Return [X, Y] of the center of cell containing provided text 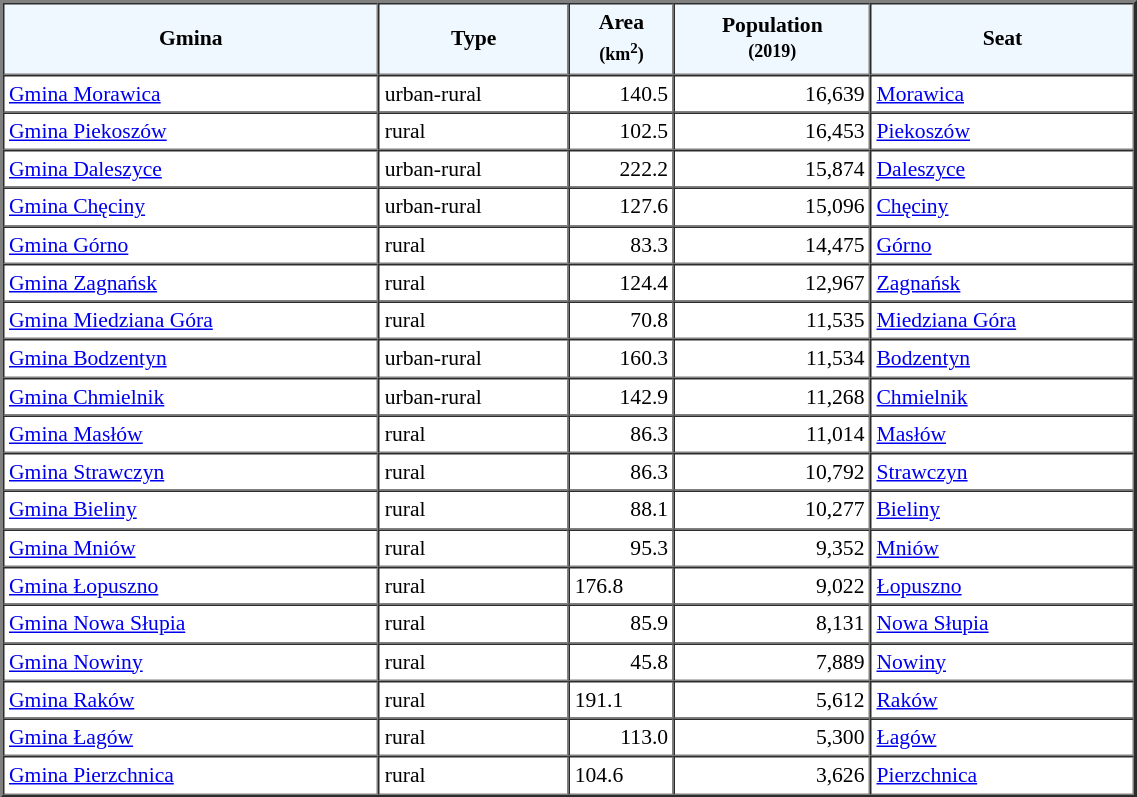
127.6 [622, 207]
11,534 [772, 359]
8,131 [772, 624]
Morawica [1002, 93]
176.8 [622, 586]
10,277 [772, 510]
Miedziana Góra [1002, 321]
15,096 [772, 207]
16,453 [772, 131]
11,535 [772, 321]
Mniów [1002, 548]
222.2 [622, 169]
14,475 [772, 245]
5,300 [772, 738]
10,792 [772, 472]
Gmina Bodzentyn [191, 359]
45.8 [622, 662]
Area(km2) [622, 38]
Gmina Morawica [191, 93]
142.9 [622, 396]
7,889 [772, 662]
Daleszyce [1002, 169]
Gmina Łagów [191, 738]
Chęciny [1002, 207]
11,014 [772, 434]
160.3 [622, 359]
Gmina Chęciny [191, 207]
Gmina Nowiny [191, 662]
95.3 [622, 548]
Type [474, 38]
15,874 [772, 169]
Gmina Nowa Słupia [191, 624]
11,268 [772, 396]
Gmina Strawczyn [191, 472]
83.3 [622, 245]
Górno [1002, 245]
Seat [1002, 38]
Piekoszów [1002, 131]
85.9 [622, 624]
102.5 [622, 131]
Gmina Raków [191, 700]
16,639 [772, 93]
9,352 [772, 548]
Gmina Piekoszów [191, 131]
Population(2019) [772, 38]
Gmina [191, 38]
9,022 [772, 586]
Gmina Daleszyce [191, 169]
Gmina Miedziana Góra [191, 321]
Zagnańsk [1002, 283]
Gmina Zagnańsk [191, 283]
Gmina Górno [191, 245]
113.0 [622, 738]
104.6 [622, 775]
191.1 [622, 700]
5,612 [772, 700]
Gmina Łopuszno [191, 586]
12,967 [772, 283]
Łopuszno [1002, 586]
Strawczyn [1002, 472]
140.5 [622, 93]
Chmielnik [1002, 396]
Łagów [1002, 738]
70.8 [622, 321]
Bieliny [1002, 510]
Gmina Masłów [191, 434]
Bodzentyn [1002, 359]
Raków [1002, 700]
Pierzchnica [1002, 775]
Nowiny [1002, 662]
124.4 [622, 283]
Gmina Pierzchnica [191, 775]
Gmina Bieliny [191, 510]
Masłów [1002, 434]
88.1 [622, 510]
Gmina Mniów [191, 548]
Nowa Słupia [1002, 624]
3,626 [772, 775]
Gmina Chmielnik [191, 396]
